Provide the [X, Y] coordinate of the cell's center where the given text is located.  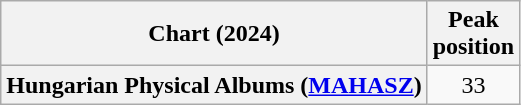
Peakposition [473, 34]
Hungarian Physical Albums (MAHASZ) [214, 85]
Chart (2024) [214, 34]
33 [473, 85]
